Find where the given text appears and provide that cell's center as (X, Y) coordinate. 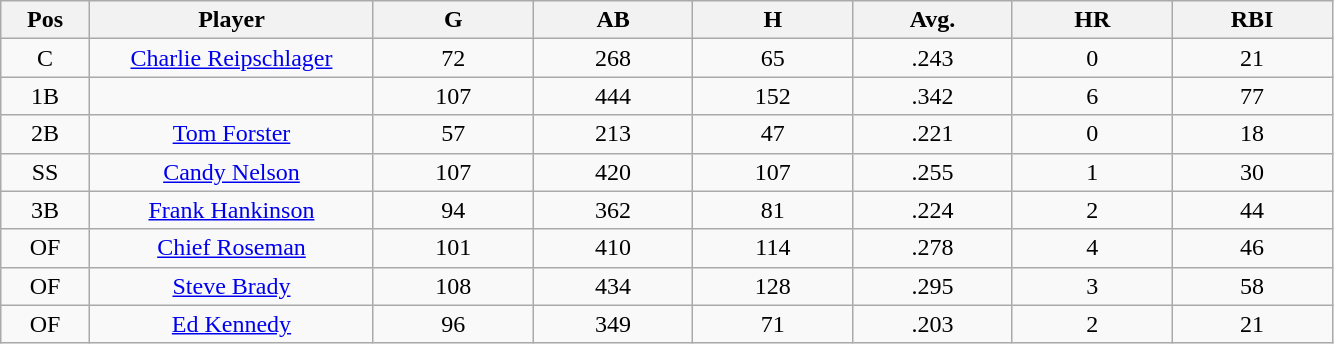
434 (613, 286)
.203 (933, 324)
65 (773, 58)
58 (1252, 286)
H (773, 20)
.278 (933, 248)
30 (1252, 172)
.243 (933, 58)
1 (1092, 172)
101 (453, 248)
.224 (933, 210)
4 (1092, 248)
Player (231, 20)
47 (773, 134)
.342 (933, 96)
96 (453, 324)
46 (1252, 248)
Ed Kennedy (231, 324)
RBI (1252, 20)
94 (453, 210)
213 (613, 134)
152 (773, 96)
77 (1252, 96)
Pos (46, 20)
Frank Hankinson (231, 210)
.295 (933, 286)
420 (613, 172)
Steve Brady (231, 286)
C (46, 58)
128 (773, 286)
3B (46, 210)
Candy Nelson (231, 172)
362 (613, 210)
HR (1092, 20)
444 (613, 96)
114 (773, 248)
6 (1092, 96)
Chief Roseman (231, 248)
44 (1252, 210)
.255 (933, 172)
57 (453, 134)
3 (1092, 286)
1B (46, 96)
SS (46, 172)
108 (453, 286)
349 (613, 324)
2B (46, 134)
268 (613, 58)
71 (773, 324)
410 (613, 248)
AB (613, 20)
G (453, 20)
.221 (933, 134)
Tom Forster (231, 134)
18 (1252, 134)
81 (773, 210)
72 (453, 58)
Avg. (933, 20)
Charlie Reipschlager (231, 58)
